Find where the given text appears and provide that cell's center as (X, Y) coordinate. 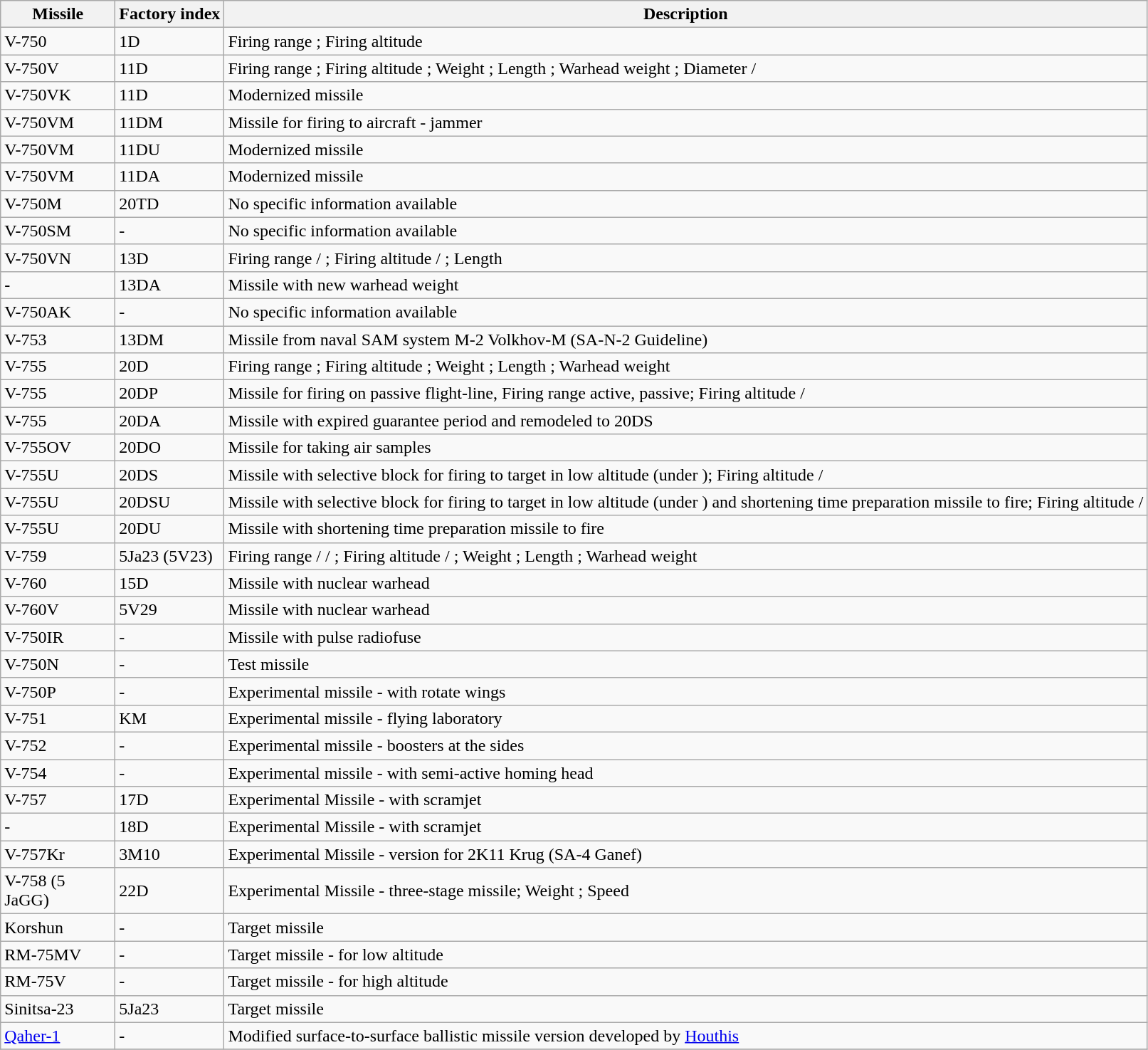
Target missile - for high altitude (686, 982)
18D (169, 827)
Missile (58, 14)
V-752 (58, 745)
V-757Kr (58, 854)
V-755OV (58, 448)
V-750P (58, 691)
13DА (169, 285)
Experimental Missile - three-stage missile; Weight ; Speed (686, 891)
Experimental Missile - version for 2K11 Krug (SA-4 Ganef) (686, 854)
V-750VN (58, 258)
20DА (169, 421)
Missile with shortening time preparation missile to fire (686, 529)
Sinitsa-23 (58, 1009)
V-753 (58, 340)
V-757 (58, 800)
V-750АK (58, 312)
11DА (169, 177)
3M10 (169, 854)
V-750VK (58, 95)
5Ja23 (169, 1009)
V-759 (58, 556)
Missile with selective block for firing to target in low altitude (under ); Firing altitude / (686, 475)
Test missile (686, 664)
20ТD (169, 204)
Missile with expired guarantee period and remodeled to 20DS (686, 421)
11DM (169, 122)
Missile for taking air samples (686, 448)
Experimental missile - boosters at the sides (686, 745)
V-750 (58, 41)
V-751 (58, 718)
1D (169, 41)
Firing range ; Firing altitude ; Weight ; Length ; Warhead weight ; Diameter / (686, 68)
20DP (169, 394)
V-750M (58, 204)
Firing range ; Firing altitude ; Weight ; Length ; Warhead weight (686, 367)
Missile with pulse radiofuse (686, 637)
V-750N (58, 664)
Description (686, 14)
Missile with selective block for firing to target in low altitude (under ) and shortening time preparation missile to fire; Firing altitude / (686, 502)
22D (169, 891)
20DS (169, 475)
Firing range / / ; Firing altitude / ; Weight ; Length ; Warhead weight (686, 556)
V-750SM (58, 231)
13DM (169, 340)
Missile from naval SAM system M-2 Volkhov-M (SA-N-2 Guideline) (686, 340)
RM-75V (58, 982)
Missile for firing to aircraft - jammer (686, 122)
13D (169, 258)
Missile for firing on passive flight-line, Firing range active, passive; Firing altitude / (686, 394)
Experimental missile - flying laboratory (686, 718)
V-750V (58, 68)
Firing range / ; Firing altitude / ; Length (686, 258)
Experimental missile - with rotate wings (686, 691)
KM (169, 718)
17D (169, 800)
V-760V (58, 610)
Modified surface-to-surface ballistic missile version developed by Houthis (686, 1036)
Qaher-1 (58, 1036)
20DSU (169, 502)
Target missile - for low altitude (686, 955)
V-758 (5 JaGG) (58, 891)
Korshun (58, 928)
11DU (169, 149)
V-750IR (58, 637)
5Ja23 (5V23) (169, 556)
20DU (169, 529)
5V29 (169, 610)
20DO (169, 448)
Factory index (169, 14)
Firing range ; Firing altitude (686, 41)
15D (169, 583)
20D (169, 367)
V-760 (58, 583)
Missile with new warhead weight (686, 285)
V-754 (58, 772)
RM-75MV (58, 955)
Experimental missile - with semi-active homing head (686, 772)
